Provide the (x, y) coordinate of the cell's center where the given text is located.  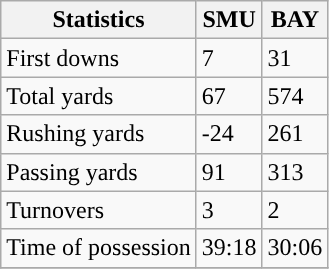
3 (229, 210)
BAY (295, 20)
-24 (229, 134)
30:06 (295, 248)
91 (229, 172)
Time of possession (99, 248)
31 (295, 58)
574 (295, 96)
Total yards (99, 96)
7 (229, 58)
67 (229, 96)
313 (295, 172)
SMU (229, 20)
Turnovers (99, 210)
Statistics (99, 20)
Rushing yards (99, 134)
39:18 (229, 248)
261 (295, 134)
2 (295, 210)
First downs (99, 58)
Passing yards (99, 172)
